Provide the (X, Y) coordinate of the cell's center where the given text is located.  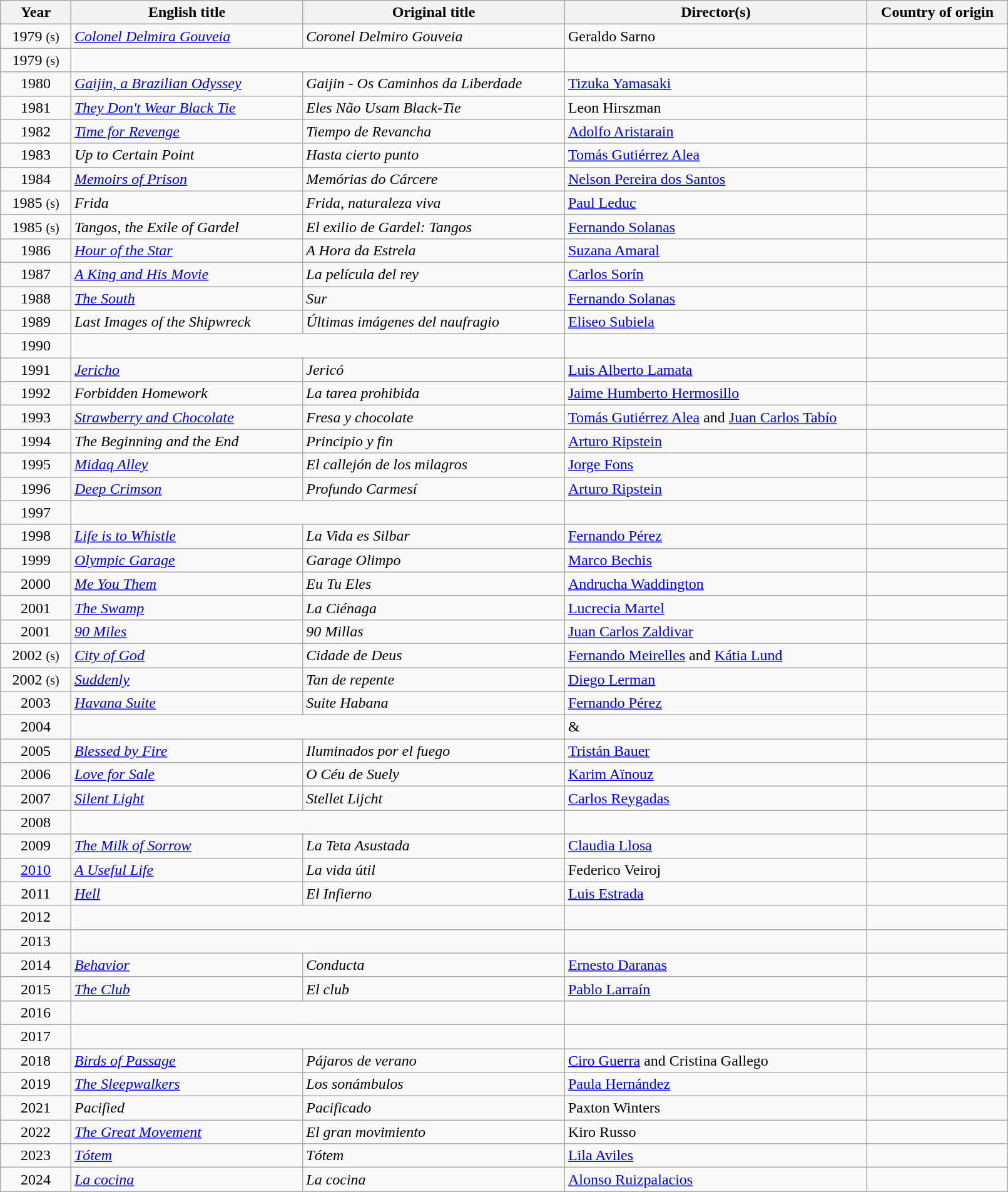
2014 (36, 965)
Up to Certain Point (186, 155)
Fresa y chocolate (434, 417)
Kiro Russo (716, 1132)
2018 (36, 1061)
Lila Aviles (716, 1156)
2007 (36, 798)
1987 (36, 274)
Colonel Delmira Gouveia (186, 36)
1980 (36, 84)
Tomás Gutiérrez Alea and Juan Carlos Tabío (716, 417)
Memórias do Cárcere (434, 179)
The Swamp (186, 608)
Last Images of the Shipwreck (186, 322)
Claudia Llosa (716, 846)
Original title (434, 13)
Garage Olimpo (434, 560)
English title (186, 13)
Forbidden Homework (186, 394)
Cidade de Deus (434, 655)
Los sonámbulos (434, 1084)
Luis Alberto Lamata (716, 370)
Marco Bechis (716, 560)
Jericho (186, 370)
Me You Them (186, 584)
La Vida es Silbar (434, 536)
El exilio de Gardel: Tangos (434, 227)
1983 (36, 155)
The Club (186, 989)
Suzana Amaral (716, 250)
2023 (36, 1156)
1986 (36, 250)
Year (36, 13)
90 Millas (434, 631)
Pacificado (434, 1108)
1990 (36, 346)
2008 (36, 822)
Iluminados por el fuego (434, 751)
Geraldo Sarno (716, 36)
2010 (36, 870)
2016 (36, 1012)
Suddenly (186, 679)
1994 (36, 441)
2012 (36, 917)
2017 (36, 1036)
Life is to Whistle (186, 536)
Eliseo Subiela (716, 322)
Tristán Bauer (716, 751)
Conducta (434, 965)
El gran movimiento (434, 1132)
La película del rey (434, 274)
1989 (36, 322)
Hell (186, 894)
Memoirs of Prison (186, 179)
Ciro Guerra and Cristina Gallego (716, 1061)
2004 (36, 727)
Country of origin (937, 13)
Alonso Ruizpalacios (716, 1179)
Jericó (434, 370)
1999 (36, 560)
1996 (36, 489)
Blessed by Fire (186, 751)
Andrucha Waddington (716, 584)
O Céu de Suely (434, 775)
1991 (36, 370)
Adolfo Aristarain (716, 131)
Nelson Pereira dos Santos (716, 179)
1997 (36, 512)
La Teta Asustada (434, 846)
Tan de repente (434, 679)
Paul Leduc (716, 203)
A Useful Life (186, 870)
Tangos, the Exile of Gardel (186, 227)
1981 (36, 108)
1984 (36, 179)
Hour of the Star (186, 250)
Principio y fin (434, 441)
Gaijin - Os Caminhos da Liberdade (434, 84)
Pacified (186, 1108)
Love for Sale (186, 775)
& (716, 727)
2009 (36, 846)
Stellet Lijcht (434, 798)
2019 (36, 1084)
Ernesto Daranas (716, 965)
El Infierno (434, 894)
2003 (36, 703)
2000 (36, 584)
La Ciénaga (434, 608)
Frida, naturaleza viva (434, 203)
Birds of Passage (186, 1061)
The Great Movement (186, 1132)
A King and His Movie (186, 274)
Deep Crimson (186, 489)
2005 (36, 751)
Strawberry and Chocolate (186, 417)
2013 (36, 941)
La vida útil (434, 870)
1993 (36, 417)
Jorge Fons (716, 465)
90 Miles (186, 631)
Lucrecia Martel (716, 608)
Paula Hernández (716, 1084)
1988 (36, 298)
Pájaros de verano (434, 1061)
Midaq Alley (186, 465)
1992 (36, 394)
Tiempo de Revancha (434, 131)
Tizuka Yamasaki (716, 84)
Eu Tu Eles (434, 584)
Carlos Reygadas (716, 798)
Sur (434, 298)
Frida (186, 203)
2021 (36, 1108)
2022 (36, 1132)
Havana Suite (186, 703)
Luis Estrada (716, 894)
Silent Light (186, 798)
Juan Carlos Zaldivar (716, 631)
La tarea prohibida (434, 394)
Coronel Delmiro Gouveia (434, 36)
The Milk of Sorrow (186, 846)
2024 (36, 1179)
Karim Aïnouz (716, 775)
A Hora da Estrela (434, 250)
Pablo Larraín (716, 989)
Paxton Winters (716, 1108)
1995 (36, 465)
Eles Não Usam Black-Tie (434, 108)
Últimas imágenes del naufragio (434, 322)
The South (186, 298)
They Don't Wear Black Tie (186, 108)
Diego Lerman (716, 679)
Gaijin, a Brazilian Odyssey (186, 84)
Time for Revenge (186, 131)
2006 (36, 775)
Carlos Sorín (716, 274)
1998 (36, 536)
Federico Veiroj (716, 870)
Leon Hirszman (716, 108)
The Sleepwalkers (186, 1084)
2015 (36, 989)
El club (434, 989)
Jaime Humberto Hermosillo (716, 394)
Tomás Gutiérrez Alea (716, 155)
1982 (36, 131)
Behavior (186, 965)
City of God (186, 655)
The Beginning and the End (186, 441)
2011 (36, 894)
Director(s) (716, 13)
Suite Habana (434, 703)
Fernando Meirelles and Kátia Lund (716, 655)
Profundo Carmesí (434, 489)
Olympic Garage (186, 560)
El callejón de los milagros (434, 465)
Hasta cierto punto (434, 155)
